From the cell containing the given text, extract its center point as (X, Y) coordinate. 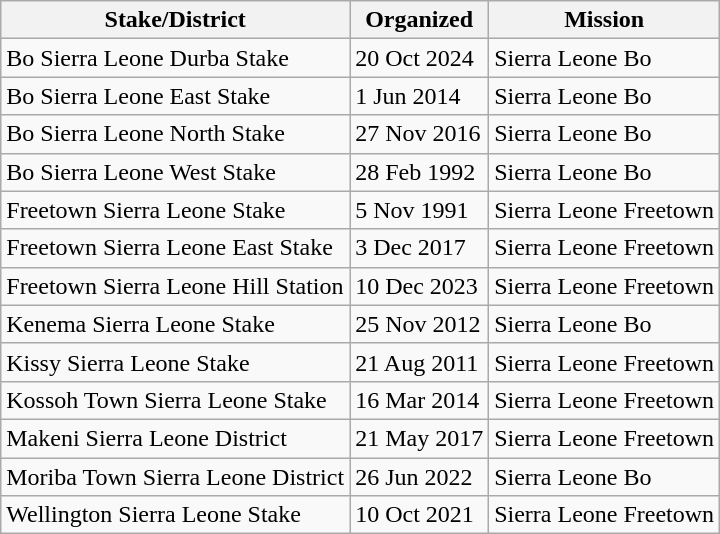
26 Jun 2022 (420, 477)
Kissy Sierra Leone Stake (176, 362)
Makeni Sierra Leone District (176, 438)
1 Jun 2014 (420, 96)
Wellington Sierra Leone Stake (176, 515)
3 Dec 2017 (420, 248)
Freetown Sierra Leone Hill Station (176, 286)
28 Feb 1992 (420, 172)
Mission (604, 20)
27 Nov 2016 (420, 134)
Bo Sierra Leone East Stake (176, 96)
Stake/District (176, 20)
10 Oct 2021 (420, 515)
21 Aug 2011 (420, 362)
Kenema Sierra Leone Stake (176, 324)
25 Nov 2012 (420, 324)
Moriba Town Sierra Leone District (176, 477)
Bo Sierra Leone North Stake (176, 134)
Bo Sierra Leone West Stake (176, 172)
21 May 2017 (420, 438)
20 Oct 2024 (420, 58)
5 Nov 1991 (420, 210)
Bo Sierra Leone Durba Stake (176, 58)
16 Mar 2014 (420, 400)
Kossoh Town Sierra Leone Stake (176, 400)
10 Dec 2023 (420, 286)
Organized (420, 20)
Freetown Sierra Leone East Stake (176, 248)
Freetown Sierra Leone Stake (176, 210)
